Return (x, y) of the center of cell containing provided text 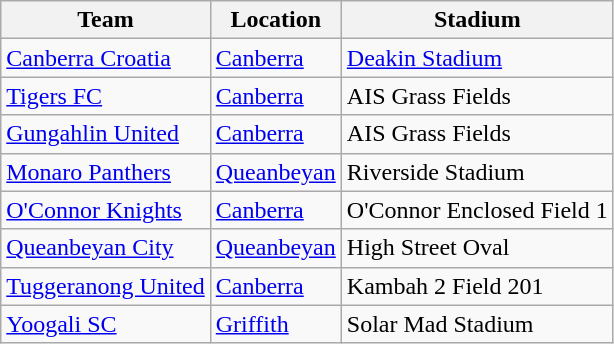
Kambah 2 Field 201 (477, 286)
High Street Oval (477, 248)
Gungahlin United (106, 134)
Tuggeranong United (106, 286)
Griffith (276, 324)
Deakin Stadium (477, 58)
Riverside Stadium (477, 172)
Tigers FC (106, 96)
Canberra Croatia (106, 58)
Team (106, 20)
Yoogali SC (106, 324)
Stadium (477, 20)
Location (276, 20)
O'Connor Knights (106, 210)
O'Connor Enclosed Field 1 (477, 210)
Queanbeyan City (106, 248)
Monaro Panthers (106, 172)
Solar Mad Stadium (477, 324)
